Capture the cell that displays the provided text and extract its [x, y] central coordinate. 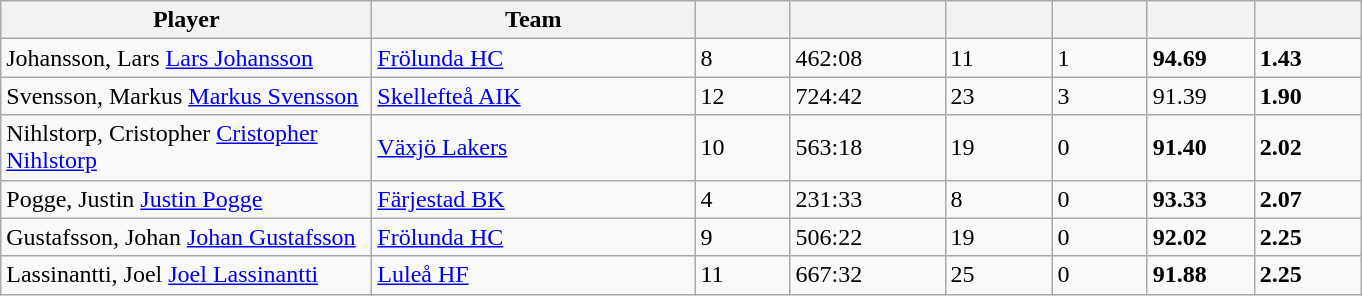
93.33 [1200, 199]
1.90 [1308, 96]
1.43 [1308, 58]
Svensson, Markus Markus Svensson [186, 96]
667:32 [868, 275]
Lassinantti, Joel Joel Lassinantti [186, 275]
506:22 [868, 237]
91.88 [1200, 275]
Skellefteå AIK [534, 96]
Nihlstorp, Cristopher Cristopher Nihlstorp [186, 148]
Färjestad BK [534, 199]
1 [1100, 58]
Player [186, 20]
Luleå HF [534, 275]
25 [998, 275]
563:18 [868, 148]
Team [534, 20]
3 [1100, 96]
2.02 [1308, 148]
2.07 [1308, 199]
462:08 [868, 58]
94.69 [1200, 58]
91.40 [1200, 148]
724:42 [868, 96]
92.02 [1200, 237]
9 [742, 237]
Gustafsson, Johan Johan Gustafsson [186, 237]
23 [998, 96]
Växjö Lakers [534, 148]
12 [742, 96]
231:33 [868, 199]
Pogge, Justin Justin Pogge [186, 199]
4 [742, 199]
91.39 [1200, 96]
Johansson, Lars Lars Johansson [186, 58]
10 [742, 148]
